For the text-containing cell, return its midpoint in [x, y] coordinate format. 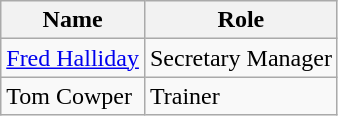
Secretary Manager [240, 58]
Fred Halliday [73, 58]
Tom Cowper [73, 96]
Role [240, 20]
Name [73, 20]
Trainer [240, 96]
